Determine the (X, Y) coordinate at the center of the cell enclosing the given text.  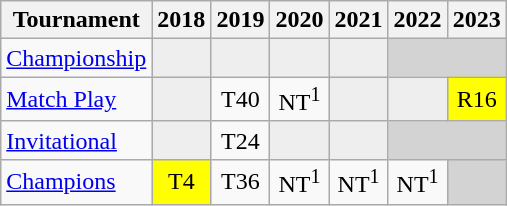
Tournament (76, 20)
2019 (240, 20)
2020 (300, 20)
T4 (182, 182)
Invitational (76, 140)
2018 (182, 20)
Championship (76, 58)
2021 (358, 20)
T24 (240, 140)
2022 (418, 20)
Match Play (76, 100)
T36 (240, 182)
R16 (476, 100)
2023 (476, 20)
Champions (76, 182)
T40 (240, 100)
